Return [X, Y] of the center of cell containing provided text 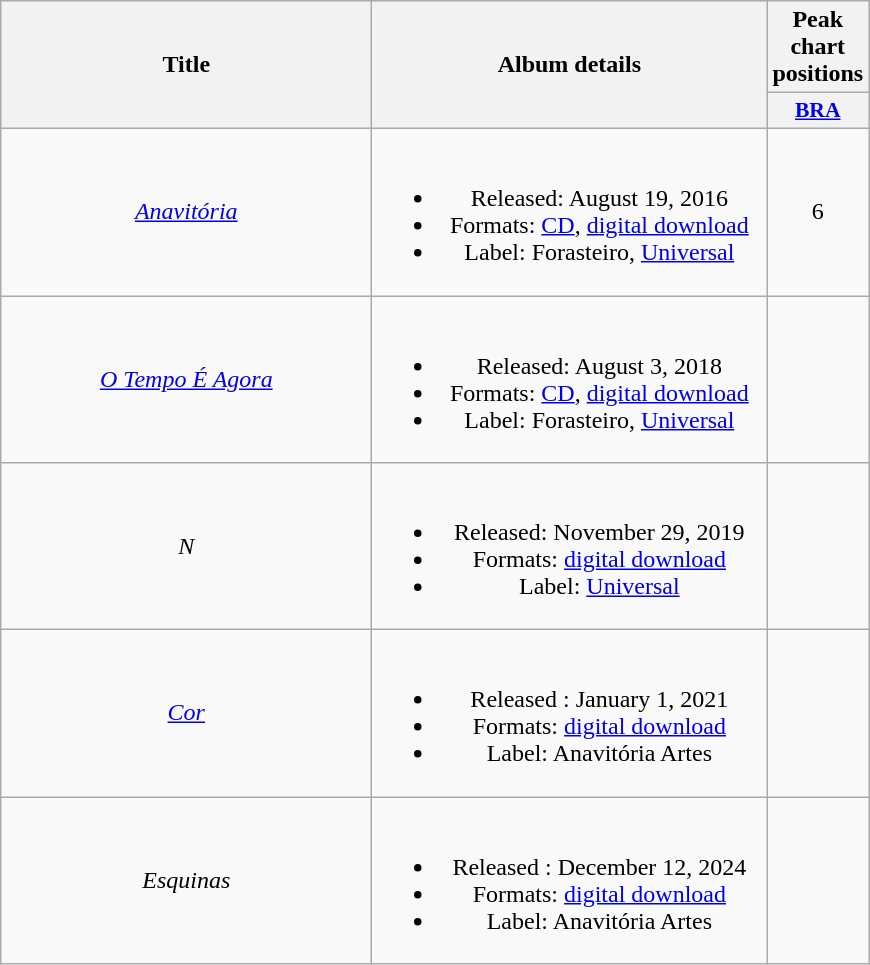
N [186, 546]
BRA [818, 111]
Released: August 19, 2016Formats: CD, digital downloadLabel: Forasteiro, Universal [570, 212]
Released: November 29, 2019Formats: digital downloadLabel: Universal [570, 546]
Album details [570, 65]
Title [186, 65]
Peak chart positions [818, 47]
6 [818, 212]
Released: August 3, 2018Formats: CD, digital downloadLabel: Forasteiro, Universal [570, 380]
Esquinas [186, 880]
O Tempo É Agora [186, 380]
Released : December 12, 2024Formats: digital downloadLabel: Anavitória Artes [570, 880]
Anavitória [186, 212]
Cor [186, 714]
Released : January 1, 2021Formats: digital downloadLabel: Anavitória Artes [570, 714]
